Return the (X, Y) coordinate for the center point of the cell that contains the specified text.  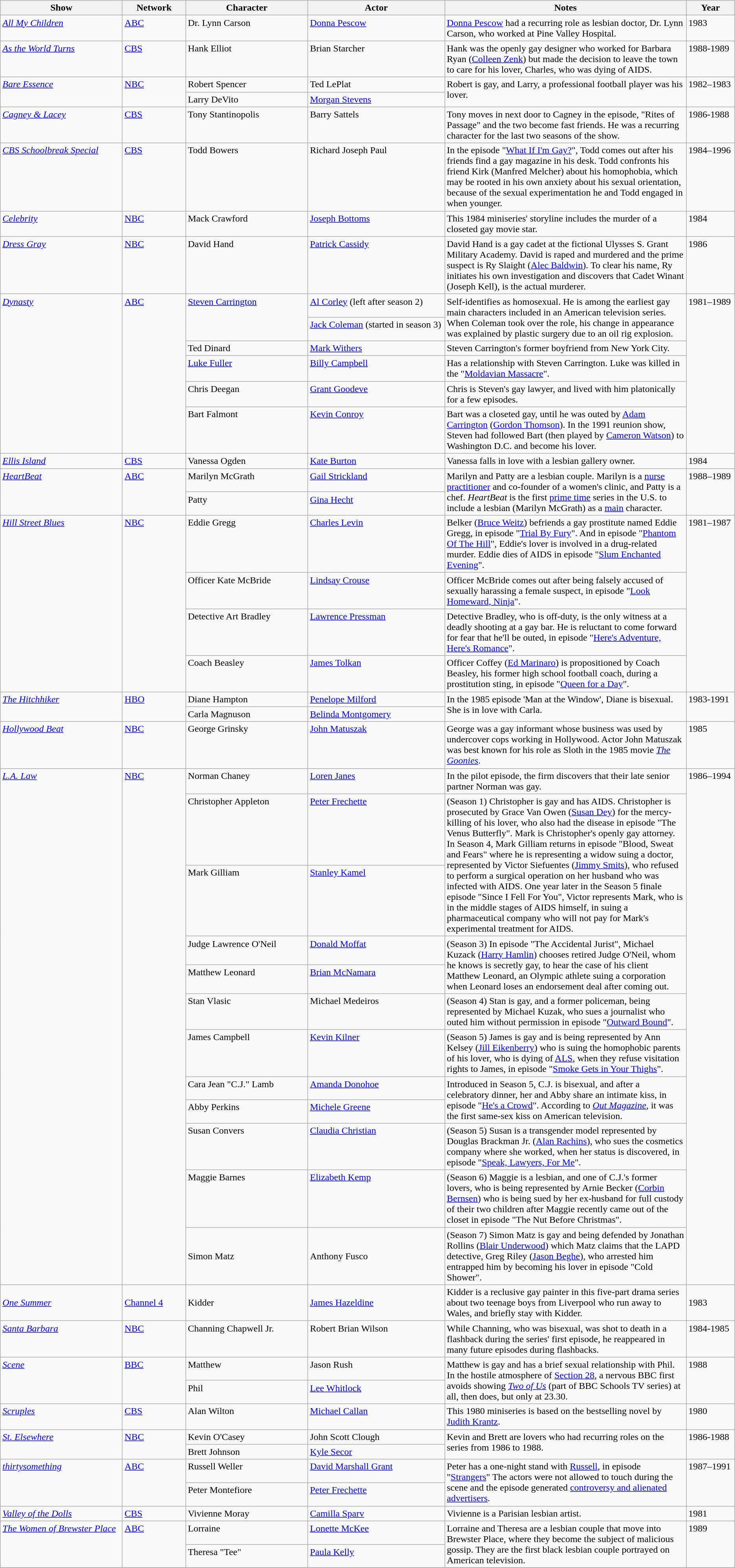
Officer McBride comes out after being falsely accused of sexually harassing a female suspect, in episode "Look Homeward, Ninja". (565, 591)
Simon Matz (247, 1256)
All My Children (61, 28)
Larry DeVito (247, 99)
St. Elsewhere (61, 1444)
1983-1991 (711, 707)
Billy Campbell (376, 368)
Paula Kelly (376, 1556)
Brett Johnson (247, 1452)
CBS Schoolbreak Special (61, 177)
Kidder (247, 1303)
Alan Wilton (247, 1416)
Kevin Conroy (376, 430)
Jason Rush (376, 1369)
John Matuszak (376, 745)
Joseph Bottoms (376, 224)
Chris is Steven's gay lawyer, and lived with him platonically for a few episodes. (565, 394)
Morgan Stevens (376, 99)
James Campbell (247, 1053)
1986–1994 (711, 1027)
Celebrity (61, 224)
Stanley Kamel (376, 900)
Charles Levin (376, 544)
Judge Lawrence O'Neil (247, 951)
Channel 4 (154, 1303)
Kyle Secor (376, 1452)
Carla Magnuson (247, 714)
Kevin O'Casey (247, 1437)
1981–1987 (711, 603)
Mark Withers (376, 348)
1981–1989 (711, 374)
Kevin Kilner (376, 1053)
Tony Stantinopolis (247, 125)
Chris Deegan (247, 394)
Dynasty (61, 374)
Phil (247, 1392)
Peter Montefiore (247, 1495)
Lee Whitlock (376, 1392)
Lindsay Crouse (376, 591)
As the World Turns (61, 59)
Kevin and Brett are lovers who had recurring roles on the series from 1986 to 1988. (565, 1444)
1980 (711, 1416)
Donna Pescow (376, 28)
Kate Burton (376, 461)
Steven Carrington's former boyfriend from New York City. (565, 348)
Cagney & Lacey (61, 125)
Penelope Milford (376, 699)
Lonette McKee (376, 1533)
1987–1991 (711, 1482)
Has a relationship with Steven Carrington. Luke was killed in the "Moldavian Massacre". (565, 368)
Ted Dinard (247, 348)
HeartBeat (61, 492)
Steven Carrington (247, 317)
This 1984 miniseries' storyline includes the murder of a closeted gay movie star. (565, 224)
Character (247, 8)
One Summer (61, 1303)
Marilyn McGrath (247, 480)
1984–1996 (711, 177)
The Women of Brewster Place (61, 1544)
1989 (711, 1544)
Christopher Appleton (247, 830)
Donna Pescow had a recurring role as lesbian doctor, Dr. Lynn Carson, who worked at Pine Valley Hospital. (565, 28)
Susan Convers (247, 1147)
Show (61, 8)
Russell Weller (247, 1471)
Vivienne is a Parisian lesbian artist. (565, 1513)
Hill Street Blues (61, 603)
David Marshall Grant (376, 1471)
Officer Kate McBride (247, 591)
Michael Medeiros (376, 1011)
Jack Coleman (started in season 3) (376, 329)
Lorraine (247, 1533)
Diane Hampton (247, 699)
Michael Callan (376, 1416)
L.A. Law (61, 1027)
Eddie Gregg (247, 544)
Vanessa Ogden (247, 461)
Mark Gilliam (247, 900)
Channing Chapwell Jr. (247, 1339)
1984-1985 (711, 1339)
James Tolkan (376, 674)
David Hand (247, 265)
Al Corley (left after season 2) (376, 306)
Vivienne Moray (247, 1513)
Barry Sattels (376, 125)
Scruples (61, 1416)
Robert Spencer (247, 84)
Camilla Sparv (376, 1513)
Maggie Barnes (247, 1199)
George Grinsky (247, 745)
Network (154, 8)
Norman Chaney (247, 781)
1986 (711, 265)
thirtysomething (61, 1482)
Brian Starcher (376, 59)
1988 (711, 1380)
Theresa "Tee" (247, 1556)
Gail Strickland (376, 480)
Gina Hecht (376, 504)
John Scott Clough (376, 1437)
The Hitchhiker (61, 707)
Patrick Cassidy (376, 265)
Robert Brian Wilson (376, 1339)
Abby Perkins (247, 1112)
1985 (711, 745)
Dr. Lynn Carson (247, 28)
Matthew (247, 1369)
Year (711, 8)
1981 (711, 1513)
James Hazeldine (376, 1303)
Coach Beasley (247, 674)
This 1980 miniseries is based on the bestselling novel by Judith Krantz. (565, 1416)
Grant Goodeve (376, 394)
1988-1989 (711, 59)
Mack Crawford (247, 224)
Notes (565, 8)
Amanda Donohoe (376, 1088)
Robert is gay, and Larry, a professional football player was his lover. (565, 92)
Detective Art Bradley (247, 632)
Brian McNamara (376, 979)
1982–1983 (711, 92)
Bare Essence (61, 92)
Elizabeth Kemp (376, 1199)
Ellis Island (61, 461)
Loren Janes (376, 781)
Luke Fuller (247, 368)
Patty (247, 504)
Matthew Leonard (247, 979)
Ted LePlat (376, 84)
Lawrence Pressman (376, 632)
Claudia Christian (376, 1147)
1988–1989 (711, 492)
Anthony Fusco (376, 1256)
HBO (154, 707)
Vanessa falls in love with a lesbian gallery owner. (565, 461)
Donald Moffat (376, 951)
Hank Elliot (247, 59)
Scene (61, 1380)
Santa Barbara (61, 1339)
Richard Joseph Paul (376, 177)
Actor (376, 8)
Todd Bowers (247, 177)
Bart Falmont (247, 430)
Stan Vlasic (247, 1011)
BBC (154, 1380)
Belinda Montgomery (376, 714)
Hollywood Beat (61, 745)
Cara Jean "C.J." Lamb (247, 1088)
In the 1985 episode 'Man at the Window', Diane is bisexual. She is in love with Carla. (565, 707)
Valley of the Dolls (61, 1513)
In the pilot episode, the firm discovers that their late senior partner Norman was gay. (565, 781)
Michele Greene (376, 1112)
Dress Gray (61, 265)
